Return [X, Y] of the center of cell containing provided text 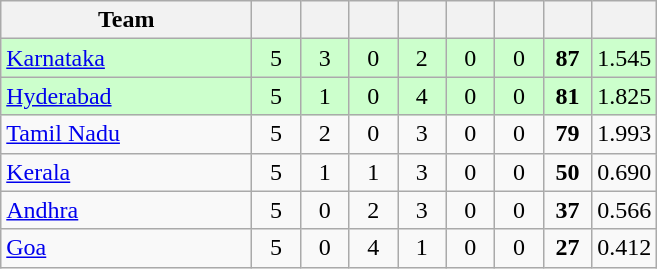
1.825 [624, 96]
27 [568, 248]
79 [568, 134]
Karnataka [126, 58]
Hyderabad [126, 96]
Kerala [126, 172]
50 [568, 172]
Tamil Nadu [126, 134]
87 [568, 58]
0.566 [624, 210]
37 [568, 210]
Andhra [126, 210]
1.993 [624, 134]
0.690 [624, 172]
Goa [126, 248]
0.412 [624, 248]
81 [568, 96]
1.545 [624, 58]
Team [126, 20]
